Find where the given text appears and provide that cell's center as [x, y] coordinate. 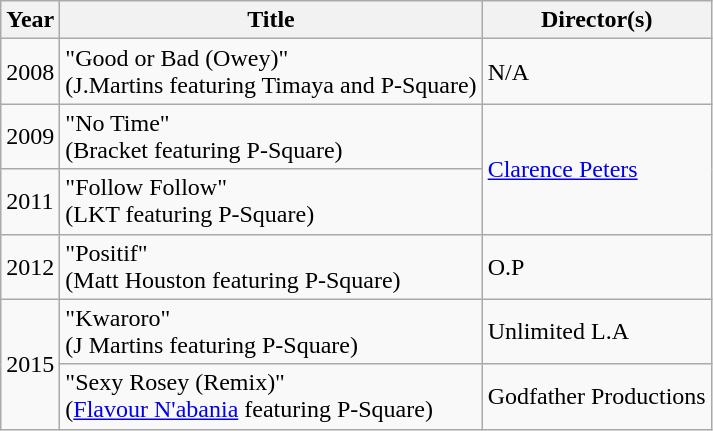
Unlimited L.A [596, 332]
"Positif" (Matt Houston featuring P-Square) [271, 266]
2012 [30, 266]
"No Time"(Bracket featuring P-Square) [271, 136]
Title [271, 20]
Godfather Productions [596, 396]
Director(s) [596, 20]
"Sexy Rosey (Remix)" (Flavour N'abania featuring P-Square) [271, 396]
O.P [596, 266]
"Follow Follow"(LKT featuring P-Square) [271, 202]
"Kwaroro" (J Martins featuring P-Square) [271, 332]
N/A [596, 72]
"Good or Bad (Owey)"(J.Martins featuring Timaya and P-Square) [271, 72]
Year [30, 20]
2009 [30, 136]
2015 [30, 364]
2008 [30, 72]
Clarence Peters [596, 169]
2011 [30, 202]
